Scan for the cell matching the given text and deliver its [x, y] coordinate at center. 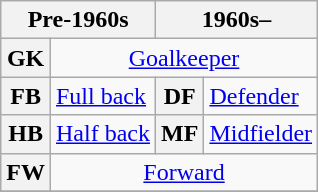
DF [180, 96]
MF [180, 134]
FB [26, 96]
Pre-1960s [78, 20]
HB [26, 134]
Forward [184, 172]
1960s– [237, 20]
Defender [261, 96]
Full back [102, 96]
FW [26, 172]
Half back [102, 134]
GK [26, 58]
Midfielder [261, 134]
Goalkeeper [184, 58]
